Provide the [X, Y] coordinate of the cell's center where the given text is located.  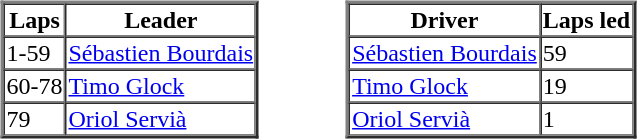
60-78 [35, 86]
Laps led [586, 20]
1-59 [35, 52]
19 [586, 86]
Driver [444, 20]
Laps [35, 20]
1 [586, 118]
Leader [160, 20]
79 [35, 118]
59 [586, 52]
